Scan for the cell matching the given text and deliver its [x, y] coordinate at center. 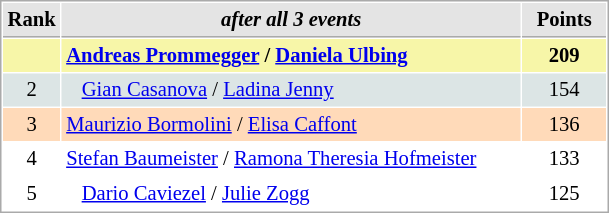
after all 3 events [292, 20]
136 [564, 124]
Rank [32, 20]
Points [564, 20]
3 [32, 124]
133 [564, 158]
4 [32, 158]
125 [564, 194]
Gian Casanova / Ladina Jenny [292, 90]
Dario Caviezel / Julie Zogg [292, 194]
154 [564, 90]
5 [32, 194]
209 [564, 56]
Maurizio Bormolini / Elisa Caffont [292, 124]
Andreas Prommegger / Daniela Ulbing [292, 56]
2 [32, 90]
Stefan Baumeister / Ramona Theresia Hofmeister [292, 158]
